For the text-containing cell, return its midpoint in [X, Y] coordinate format. 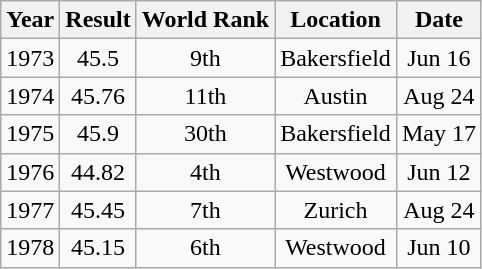
11th [205, 96]
Year [30, 20]
1973 [30, 58]
45.5 [98, 58]
7th [205, 210]
World Rank [205, 20]
45.9 [98, 134]
9th [205, 58]
Jun 10 [438, 248]
Jun 12 [438, 172]
Date [438, 20]
4th [205, 172]
Location [336, 20]
30th [205, 134]
Result [98, 20]
45.76 [98, 96]
Jun 16 [438, 58]
1978 [30, 248]
Zurich [336, 210]
1975 [30, 134]
45.15 [98, 248]
45.45 [98, 210]
44.82 [98, 172]
1974 [30, 96]
1977 [30, 210]
6th [205, 248]
Austin [336, 96]
May 17 [438, 134]
1976 [30, 172]
